Scan for the cell matching the given text and deliver its (X, Y) coordinate at center. 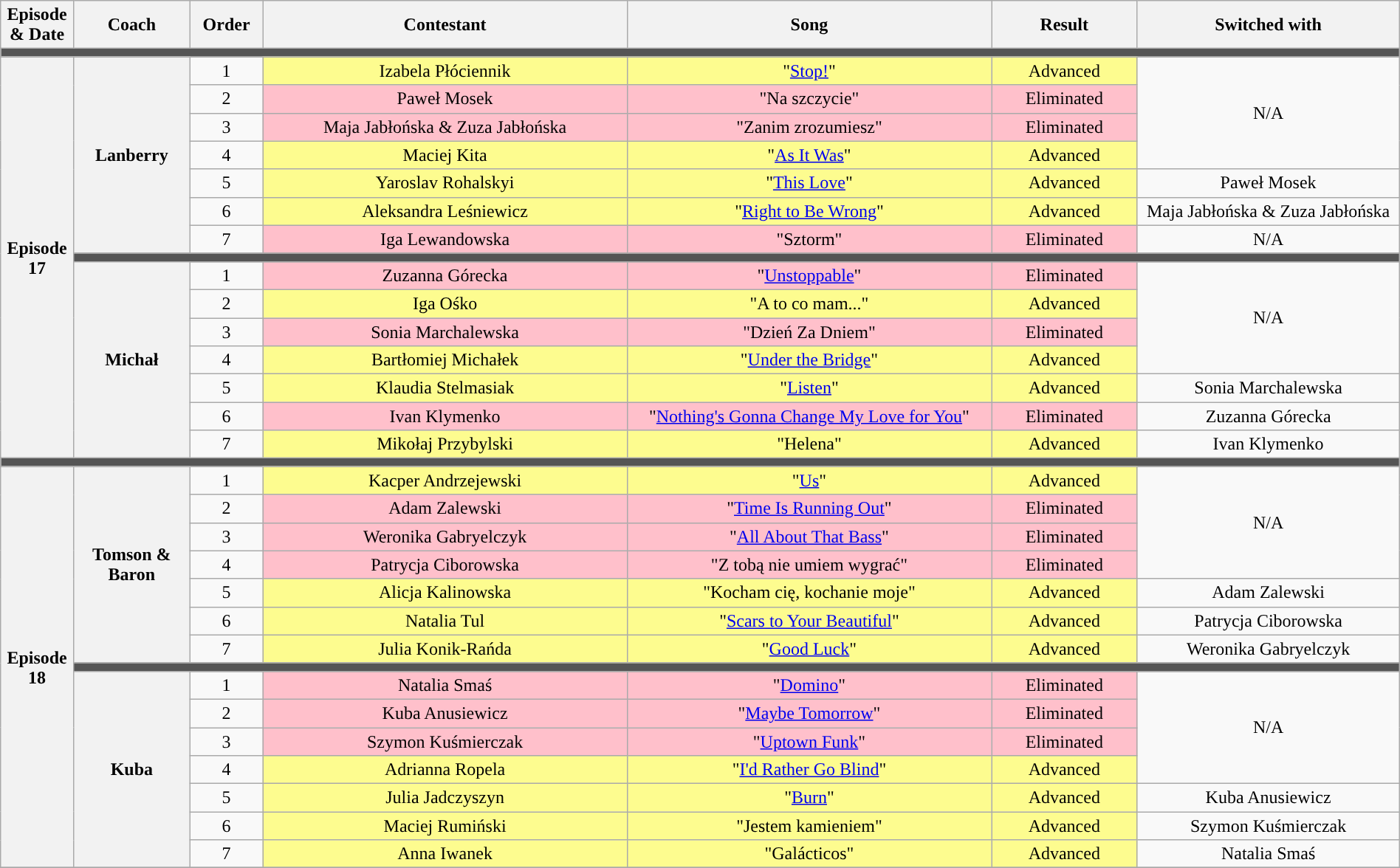
Contestant (445, 25)
"Sztorm" (809, 239)
Natalia Tul (445, 621)
Switched with (1269, 25)
Episode & Date (37, 25)
Bartłomiej Michałek (445, 360)
"Domino" (809, 685)
Yaroslav Rohalskyi (445, 183)
Result (1065, 25)
Coach (131, 25)
"Z tobą nie umiem wygrać" (809, 565)
"As It Was" (809, 155)
Adrianna Ropela (445, 770)
Iga Lewandowska (445, 239)
"Nothing's Gonna Change My Love for You" (809, 416)
Michał (131, 359)
"Right to Be Wrong" (809, 211)
"A to co mam..." (809, 303)
"I'd Rather Go Blind" (809, 770)
"Jestem kamieniem" (809, 826)
"Maybe Tomorrow" (809, 713)
"Scars to Your Beautiful" (809, 621)
Iga Ośko (445, 303)
Julia Jadczyszyn (445, 798)
"Galácticos" (809, 854)
"Under the Bridge" (809, 360)
Maciej Rumiński (445, 826)
Alicja Kalinowska (445, 593)
"Listen" (809, 388)
Order (226, 25)
Lanberry (131, 155)
Kuba (131, 769)
Izabela Płóciennik (445, 71)
"Uptown Funk" (809, 742)
"Time Is Running Out" (809, 509)
"Burn" (809, 798)
"Us" (809, 480)
Kacper Andrzejewski (445, 480)
"Kocham cię, kochanie moje" (809, 593)
Mikołaj Przybylski (445, 444)
Anna Iwanek (445, 854)
"Helena" (809, 444)
Maciej Kita (445, 155)
"All About That Bass" (809, 537)
"Na szczycie" (809, 99)
"Zanim zrozumiesz" (809, 127)
Aleksandra Leśniewicz (445, 211)
Tomson & Baron (131, 565)
Song (809, 25)
"Stop!" (809, 71)
"Good Luck" (809, 649)
Episode 18 (37, 667)
"Dzień Za Dniem" (809, 331)
Julia Konik-Rańda (445, 649)
"Unstoppable" (809, 275)
"This Love" (809, 183)
Klaudia Stelmasiak (445, 388)
Episode 17 (37, 258)
